Scan for the cell matching the given text and deliver its (X, Y) coordinate at center. 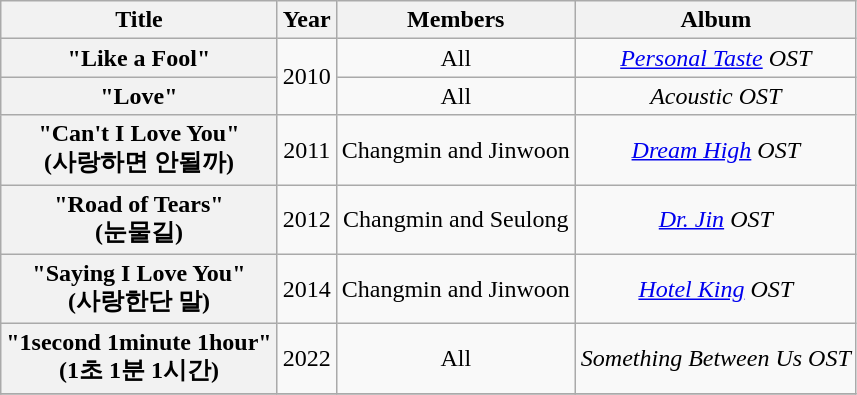
Hotel King OST (716, 289)
2012 (306, 219)
Personal Taste OST (716, 58)
"Love" (139, 96)
Year (306, 20)
"Like a Fool" (139, 58)
Album (716, 20)
Dream High OST (716, 150)
Title (139, 20)
Dr. Jin OST (716, 219)
"Road of Tears"(눈물길) (139, 219)
"1second 1minute 1hour"(1초 1분 1시간) (139, 359)
Members (456, 20)
2022 (306, 359)
2014 (306, 289)
"Can't I Love You"(사랑하면 안될까) (139, 150)
"Saying I Love You"(사랑한단 말) (139, 289)
Something Between Us OST (716, 359)
Changmin and Seulong (456, 219)
2011 (306, 150)
Acoustic OST (716, 96)
2010 (306, 77)
